Provide the (X, Y) coordinate of the cell's center where the given text is located.  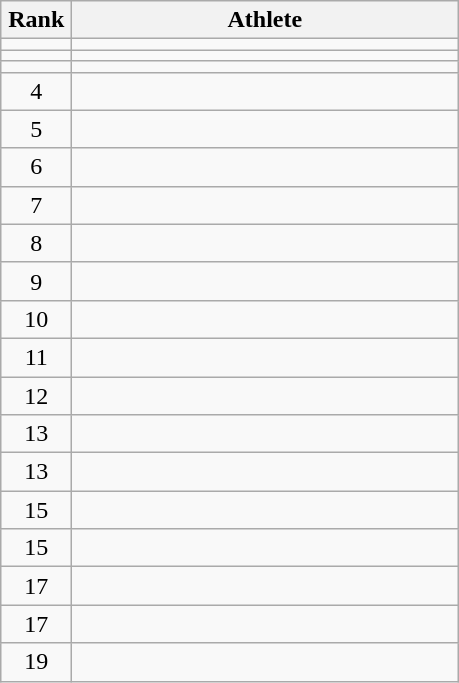
Athlete (265, 20)
Rank (36, 20)
12 (36, 395)
4 (36, 91)
7 (36, 205)
9 (36, 281)
5 (36, 129)
19 (36, 662)
10 (36, 319)
11 (36, 357)
8 (36, 243)
6 (36, 167)
